Return the [X, Y] coordinate for the center point of the cell that contains the specified text.  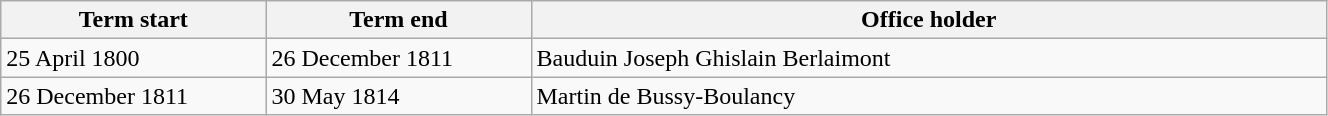
Term start [134, 20]
Office holder [928, 20]
25 April 1800 [134, 58]
Bauduin Joseph Ghislain Berlaimont [928, 58]
30 May 1814 [398, 96]
Martin de Bussy-Boulancy [928, 96]
Term end [398, 20]
